Identify which cell holds the provided text, then report its (X, Y) central coordinate. 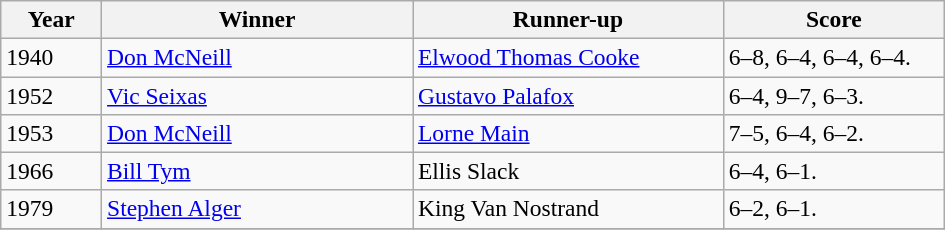
Winner (258, 19)
6–4, 9–7, 6–3. (834, 95)
6–2, 6–1. (834, 209)
Runner-up (568, 19)
Elwood Thomas Cooke (568, 57)
6–8, 6–4, 6–4, 6–4. (834, 57)
Bill Tym (258, 171)
7–5, 6–4, 6–2. (834, 133)
Ellis Slack (568, 171)
1940 (52, 57)
6–4, 6–1. (834, 171)
Score (834, 19)
King Van Nostrand (568, 209)
Gustavo Palafox (568, 95)
1979 (52, 209)
Year (52, 19)
Stephen Alger (258, 209)
Vic Seixas (258, 95)
1966 (52, 171)
1952 (52, 95)
Lorne Main (568, 133)
1953 (52, 133)
